Locate the cell with the specified text and output its (x, y) center coordinate. 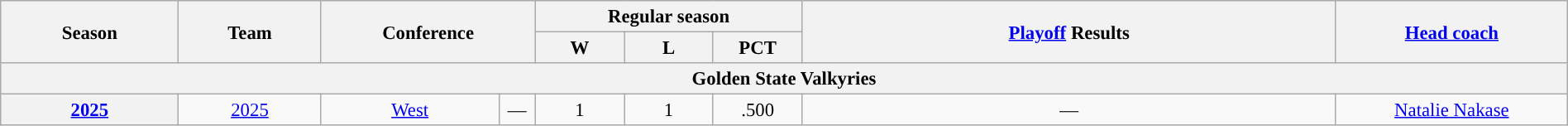
Head coach (1451, 31)
Team (250, 31)
.500 (758, 110)
PCT (758, 48)
Playoff Results (1069, 31)
Natalie Nakase (1451, 110)
Regular season (668, 17)
L (669, 48)
Season (89, 31)
West (410, 110)
Golden State Valkyries (784, 79)
Conference (428, 31)
W (580, 48)
